From the cell containing the given text, extract its center point as (x, y) coordinate. 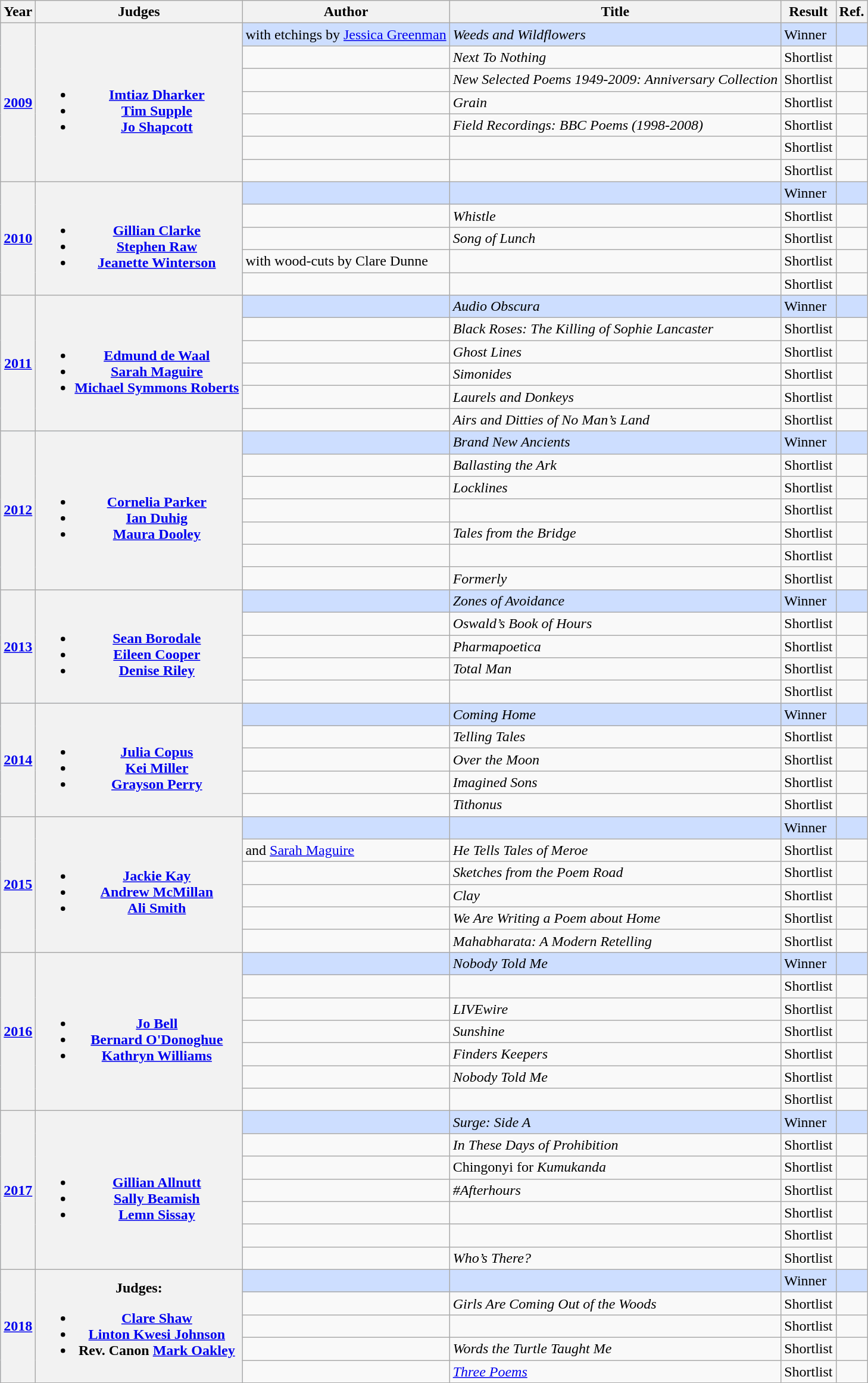
Gillian ClarkeStephen RawJeanette Winterson (139, 238)
Gillian AllnuttSally BeamishLemn Sissay (139, 1190)
Author (346, 12)
Words the Turtle Taught Me (615, 1348)
2015 (18, 884)
He Tells Tales of Meroe (615, 850)
Total Man (615, 669)
We Are Writing a Poem about Home (615, 918)
Song of Lunch (615, 238)
#Afterhours (615, 1190)
2018 (18, 1326)
Ghost Lines (615, 352)
Who’s There? (615, 1258)
Locklines (615, 488)
Formerly (615, 578)
Tales from the Bridge (615, 533)
Next To Nothing (615, 57)
Jo BellBernard O'DonoghueKathryn Williams (139, 1031)
Surge: Side A (615, 1122)
Weeds and Wildflowers (615, 35)
Cornelia ParkerIan DuhigMaura Dooley (139, 510)
Clay (615, 895)
Finders Keepers (615, 1054)
Brand New Ancients (615, 442)
Three Poems (615, 1371)
Girls Are Coming Out of the Woods (615, 1303)
2012 (18, 510)
with etchings by Jessica Greenman (346, 35)
Oswald’s Book of Hours (615, 623)
2011 (18, 363)
Mahabharata: A Modern Retelling (615, 941)
Sketches from the Poem Road (615, 873)
Audio Obscura (615, 307)
Edmund de WaalSarah MaguireMichael Symmons Roberts (139, 363)
Laurels and Donkeys (615, 397)
2009 (18, 102)
Imtiaz DharkerTim SuppleJo Shapcott (139, 102)
2016 (18, 1031)
Imagined Sons (615, 782)
In These Days of Prohibition (615, 1145)
Airs and Ditties of No Man’s Land (615, 420)
LIVEwire (615, 1009)
2017 (18, 1190)
2010 (18, 238)
and Sarah Maguire (346, 850)
Pharmapoetica (615, 646)
Coming Home (615, 714)
Jackie KayAndrew McMillanAli Smith (139, 884)
Zones of Avoidance (615, 601)
Field Recordings: BBC Poems (1998-2008) (615, 125)
Tithonus (615, 805)
Black Roses: The Killing of Sophie Lancaster (615, 329)
Judges:Clare ShawLinton Kwesi JohnsonRev. Canon Mark Oakley (139, 1326)
with wood-cuts by Clare Dunne (346, 261)
Ballasting the Ark (615, 465)
Grain (615, 102)
Sunshine (615, 1032)
New Selected Poems 1949-2009: Anniversary Collection (615, 80)
2013 (18, 646)
Result (808, 12)
Whistle (615, 216)
Year (18, 12)
Telling Tales (615, 737)
Chingonyi for Kumukanda (615, 1167)
Title (615, 12)
Ref. (851, 12)
Julia CopusKei MillerGrayson Perry (139, 760)
2014 (18, 760)
Simonides (615, 374)
Over the Moon (615, 760)
Judges (139, 12)
Sean BorodaleEileen CooperDenise Riley (139, 646)
